Search for the cell housing the specified text and yield its (x, y) center coordinate. 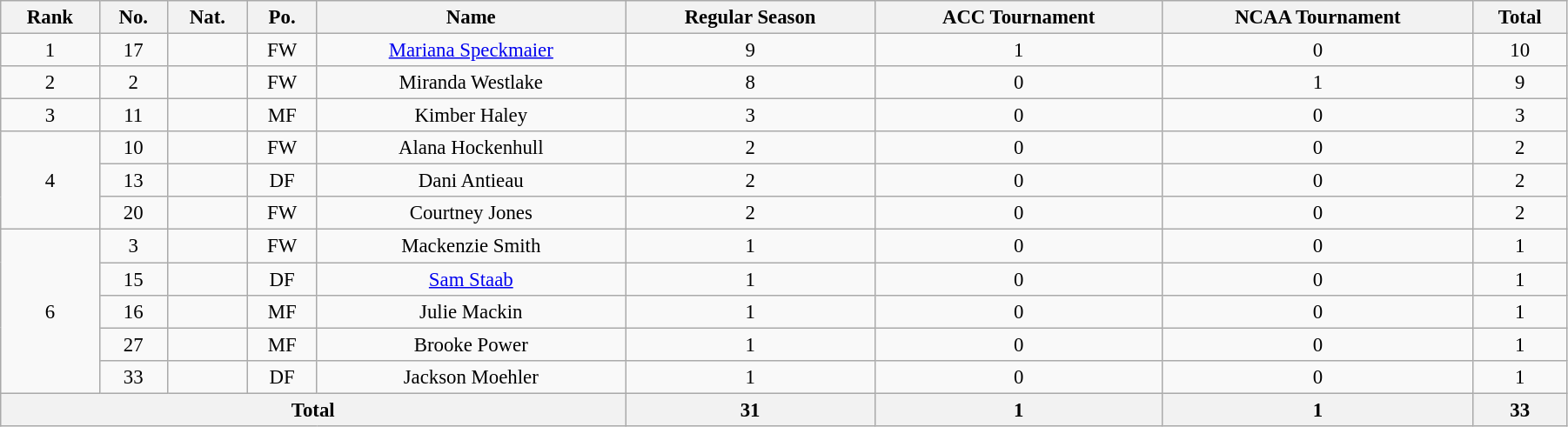
Mackenzie Smith (472, 246)
Dani Antieau (472, 181)
Brooke Power (472, 344)
Regular Season (750, 17)
11 (133, 116)
No. (133, 17)
8 (750, 83)
Mariana Speckmaier (472, 50)
20 (133, 213)
Alana Hockenhull (472, 148)
31 (750, 410)
Jackson Moehler (472, 377)
Kimber Haley (472, 116)
Courtney Jones (472, 213)
Rank (50, 17)
Name (472, 17)
ACC Tournament (1018, 17)
15 (133, 279)
6 (50, 311)
Nat. (207, 17)
17 (133, 50)
4 (50, 181)
Sam Staab (472, 279)
NCAA Tournament (1317, 17)
16 (133, 311)
13 (133, 181)
Po. (282, 17)
Julie Mackin (472, 311)
Miranda Westlake (472, 83)
27 (133, 344)
